For the text-containing cell, return its midpoint in [x, y] coordinate format. 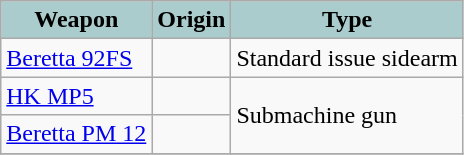
Origin [192, 20]
Beretta PM 12 [76, 134]
Weapon [76, 20]
Standard issue sidearm [347, 58]
Type [347, 20]
Beretta 92FS [76, 58]
Submachine gun [347, 115]
HK MP5 [76, 96]
